Extract the [x, y] coordinate from the center of the cell holding the provided text.  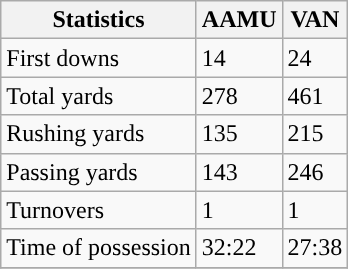
32:22 [239, 248]
Time of possession [99, 248]
135 [239, 134]
VAN [315, 20]
24 [315, 58]
Statistics [99, 20]
27:38 [315, 248]
143 [239, 172]
215 [315, 134]
Rushing yards [99, 134]
246 [315, 172]
First downs [99, 58]
278 [239, 96]
461 [315, 96]
AAMU [239, 20]
Passing yards [99, 172]
14 [239, 58]
Total yards [99, 96]
Turnovers [99, 210]
